Extract the [x, y] coordinate from the center of the cell holding the provided text.  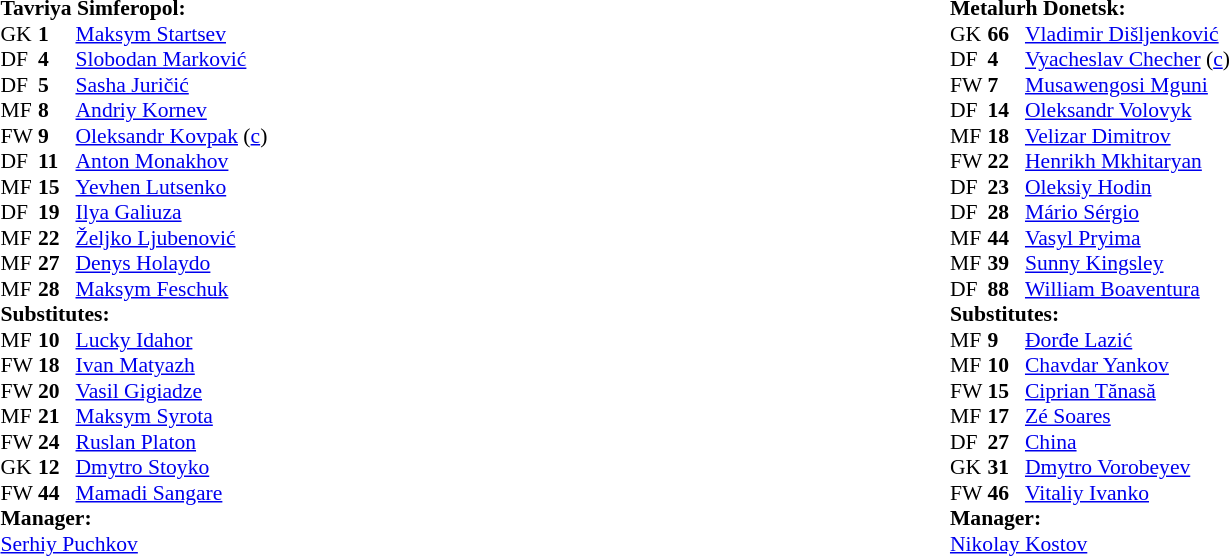
Dmytro Stoyko [172, 467]
39 [1006, 263]
88 [1006, 289]
46 [1006, 493]
66 [1006, 34]
20 [57, 391]
Maksym Feschuk [172, 289]
Anton Monakhov [172, 161]
24 [57, 442]
7 [1006, 85]
21 [57, 417]
Oleksandr Kovpak (c) [172, 136]
Ilya Galiuza [172, 213]
Substitutes: [134, 315]
Vasil Gigiadze [172, 391]
Ruslan Platon [172, 442]
12 [57, 467]
Željko Ljubenović [172, 238]
Slobodan Marković [172, 59]
Andriy Kornev [172, 111]
Ivan Matyazh [172, 365]
Denys Holaydo [172, 263]
5 [57, 85]
19 [57, 213]
23 [1006, 187]
Maksym Syrota [172, 417]
Yevhen Lutsenko [172, 187]
Mamadi Sangare [172, 493]
31 [1006, 467]
Lucky Idahor [172, 340]
1 [57, 34]
8 [57, 111]
17 [1006, 417]
Sasha Juričić [172, 85]
Manager: [134, 519]
14 [1006, 111]
Maksym Startsev [172, 34]
11 [57, 161]
